For the text-containing cell, return its midpoint in [X, Y] coordinate format. 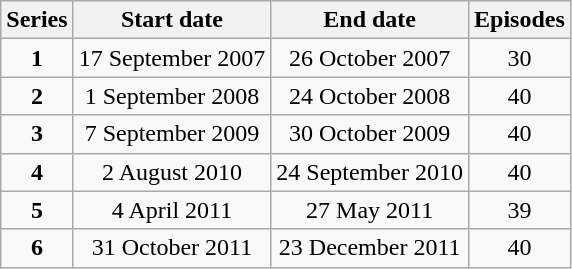
31 October 2011 [172, 248]
24 September 2010 [370, 172]
23 December 2011 [370, 248]
Series [37, 20]
3 [37, 134]
26 October 2007 [370, 58]
4 [37, 172]
2 [37, 96]
39 [520, 210]
7 September 2009 [172, 134]
6 [37, 248]
Start date [172, 20]
End date [370, 20]
1 [37, 58]
2 August 2010 [172, 172]
4 April 2011 [172, 210]
30 [520, 58]
1 September 2008 [172, 96]
Episodes [520, 20]
24 October 2008 [370, 96]
30 October 2009 [370, 134]
5 [37, 210]
17 September 2007 [172, 58]
27 May 2011 [370, 210]
